Determine the (X, Y) coordinate at the center of the cell enclosing the given text.  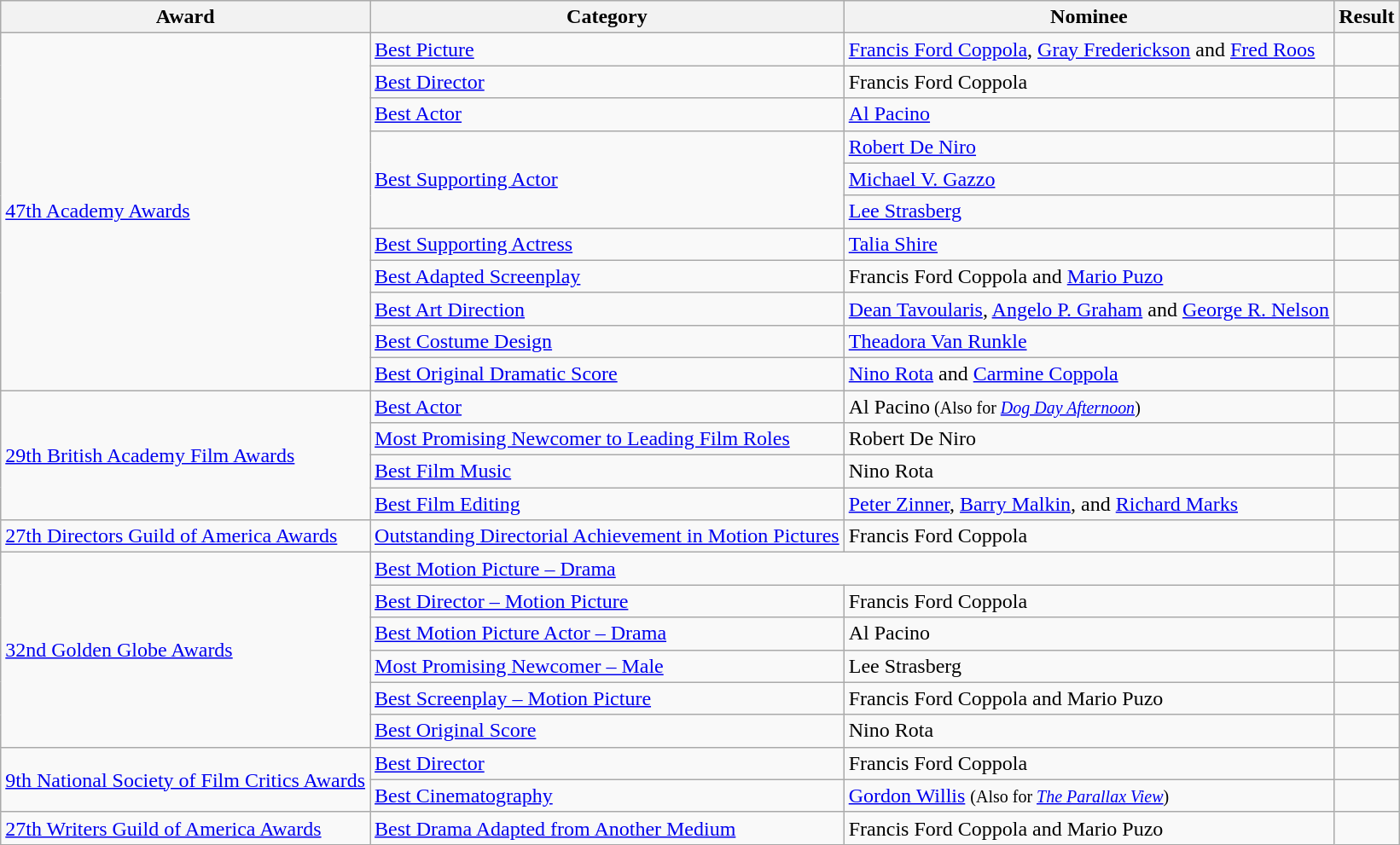
Outstanding Directorial Achievement in Motion Pictures (607, 536)
Michael V. Gazzo (1089, 179)
Al Pacino (Also for Dog Day Afternoon) (1089, 407)
Best Adapted Screenplay (607, 276)
Best Original Score (607, 731)
Dean Tavoularis, Angelo P. Graham and George R. Nelson (1089, 309)
Nominee (1089, 17)
Best Motion Picture Actor – Drama (607, 634)
Best Screenplay – Motion Picture (607, 698)
47th Academy Awards (186, 211)
Best Supporting Actress (607, 244)
29th British Academy Film Awards (186, 455)
Result (1367, 17)
Best Supporting Actor (607, 179)
Award (186, 17)
Best Costume Design (607, 341)
Best Drama Adapted from Another Medium (607, 828)
27th Directors Guild of America Awards (186, 536)
Peter Zinner, Barry Malkin, and Richard Marks (1089, 504)
Best Picture (607, 49)
Best Art Direction (607, 309)
27th Writers Guild of America Awards (186, 828)
9th National Society of Film Critics Awards (186, 779)
Most Promising Newcomer to Leading Film Roles (607, 439)
32nd Golden Globe Awards (186, 650)
Francis Ford Coppola, Gray Frederickson and Fred Roos (1089, 49)
Theadora Van Runkle (1089, 341)
Best Film Editing (607, 504)
Best Original Dramatic Score (607, 373)
Best Film Music (607, 472)
Talia Shire (1089, 244)
Nino Rota and Carmine Coppola (1089, 373)
Best Cinematography (607, 796)
Best Motion Picture – Drama (852, 569)
Most Promising Newcomer – Male (607, 666)
Best Director – Motion Picture (607, 601)
Gordon Willis (Also for The Parallax View) (1089, 796)
Category (607, 17)
